From the cell containing the given text, extract its center point as [x, y] coordinate. 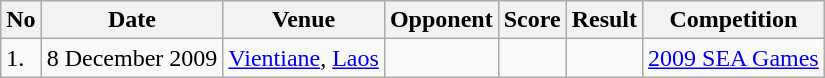
Date [132, 20]
Opponent [441, 20]
Score [532, 20]
No [21, 20]
2009 SEA Games [734, 58]
Result [604, 20]
Vientiane, Laos [304, 58]
1. [21, 58]
8 December 2009 [132, 58]
Competition [734, 20]
Venue [304, 20]
